Pinpoint the cell where the given text exists, returning its (X, Y) midpoint coordinate. 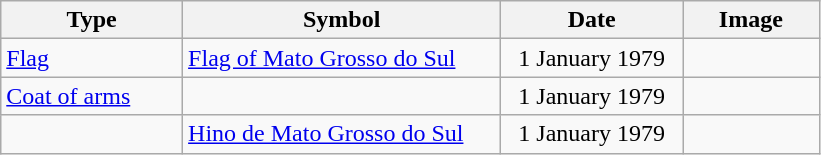
Symbol (342, 20)
Date (592, 20)
Coat of arms (92, 96)
Type (92, 20)
Flag of Mato Grosso do Sul (342, 58)
Hino de Mato Grosso do Sul (342, 134)
Flag (92, 58)
Image (751, 20)
